Determine the [X, Y] coordinate at the center of the cell enclosing the given text.  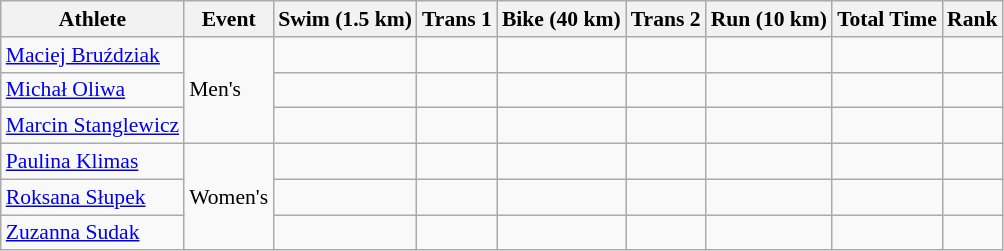
Bike (40 km) [562, 19]
Michał Oliwa [92, 90]
Women's [228, 198]
Total Time [887, 19]
Maciej Bruździak [92, 55]
Paulina Klimas [92, 162]
Event [228, 19]
Athlete [92, 19]
Zuzanna Sudak [92, 233]
Trans 2 [666, 19]
Men's [228, 90]
Run (10 km) [769, 19]
Marcin Stanglewicz [92, 126]
Trans 1 [457, 19]
Roksana Słupek [92, 197]
Rank [972, 19]
Swim (1.5 km) [345, 19]
